Find where the given text appears and provide that cell's center as [x, y] coordinate. 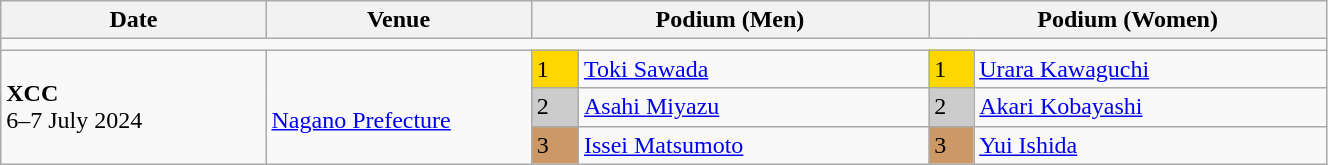
Asahi Miyazu [754, 107]
Nagano Prefecture [398, 107]
Akari Kobayashi [1150, 107]
Podium (Men) [730, 20]
Podium (Women) [1128, 20]
XCC 6–7 July 2024 [134, 107]
Date [134, 20]
Urara Kawaguchi [1150, 69]
Yui Ishida [1150, 145]
Venue [398, 20]
Issei Matsumoto [754, 145]
Toki Sawada [754, 69]
